Determine the (X, Y) coordinate at the center of the cell enclosing the given text.  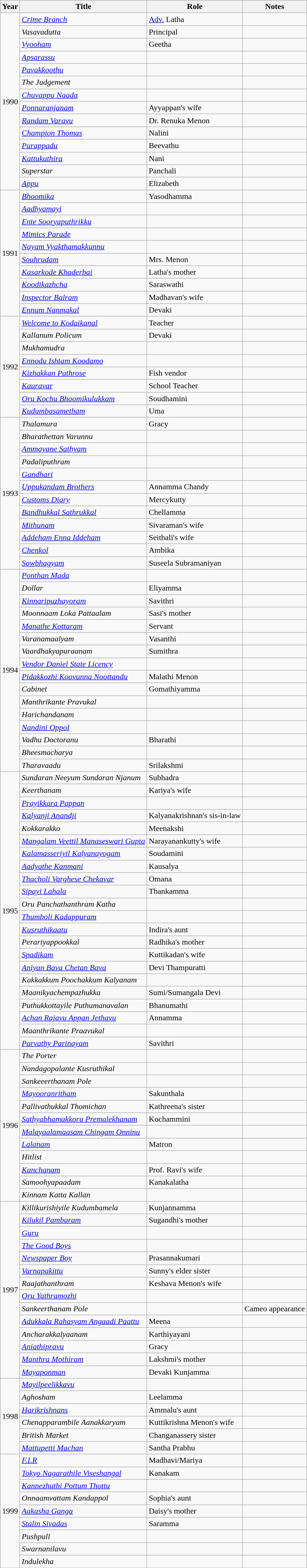
Swarnanilavu (83, 1549)
Bandhukkal Sathrukkal (83, 512)
Kasarkode Khaderbai (83, 272)
Killikurishiyile Kudumbamela (83, 1208)
Aghosham (83, 1397)
Keerthanam (83, 790)
Dollar (83, 588)
Vasanthi (195, 639)
Teacher (195, 323)
Uma (195, 411)
Elizabeth (195, 184)
Bheesmacharya (83, 752)
Raajathanthram (83, 1283)
1994 (10, 670)
Kudumbasametham (83, 411)
Cameo appearance (274, 1309)
Kattukuthira (83, 158)
Ennodu Ishtam Koodamo (83, 360)
Lalanam (83, 1144)
Samoohyapaadam (83, 1182)
1992 (10, 367)
Tokyo Nagarathile Viseshangal (83, 1473)
Ayyappan's wife (195, 108)
Customs Diary (83, 500)
Inspector Balram (83, 297)
Adv. Latha (195, 19)
Lakshmi's mother (195, 1359)
Kizhakkan Pathrose (83, 373)
Varnapakittu (83, 1271)
Kanakam (195, 1473)
Addeham Enna Iddeham (83, 537)
Principal (195, 32)
Kokkarakko (83, 828)
Mercykutty (195, 500)
Sivaraman's wife (195, 525)
Achan Rajavu Appan Jethavu (83, 1018)
Ambika (195, 550)
Pallivathukkal Thomichan (83, 1106)
Sumithra (195, 651)
Devaki Kunjamma (195, 1372)
Oru Yathramozhi (83, 1296)
Meena (195, 1321)
Sugandhi's mother (195, 1220)
Vaardhakyapuraanam (83, 651)
Seithali's wife (195, 537)
Chenkol (83, 550)
Cabinet (83, 689)
Nani (195, 158)
Manthra Mothiram (83, 1359)
Gandhari (83, 474)
Kunjannamma (195, 1208)
Kilukil Pambaram (83, 1220)
Sowbhagyam (83, 563)
Sophia's aunt (195, 1498)
Kuttikadan's wife (195, 955)
Keshava Menon's wife (195, 1283)
Kuttikrishna Menon's wife (195, 1423)
Soudamini (195, 854)
Purappadu (83, 145)
Kausalya (195, 866)
Kariya's wife (195, 790)
F.I.R (83, 1460)
Kinnaripuzhayoram (83, 601)
Champion Thomas (83, 133)
Kauravar (83, 386)
Kanchanam (83, 1169)
Chenapparambile Aanakkaryam (83, 1423)
Parvathy Parinayam (83, 1043)
Newspaper Boy (83, 1258)
Narayanankutty's wife (195, 841)
Ammalu's aunt (195, 1410)
Vendor Daniel State Licency (83, 664)
Nayam Vyakthamakkunnu (83, 247)
Prasannakumari (195, 1258)
Kochammini (195, 1119)
Malayaalamaasam Chingam Onninu (83, 1132)
Ammayane Sathyam (83, 449)
Meenakshi (195, 828)
Kalyanakrishnan's sis-in-law (195, 816)
Role (195, 7)
Prayikkara Pappan (83, 803)
Dr. Renuka Menon (195, 120)
Changanassery sister (195, 1435)
Maanikyachempazhukka (83, 993)
Guru (83, 1233)
Kallanum Policum (83, 335)
Kalamasseriyil Kalyanayogam (83, 854)
Title (83, 7)
Nandini Oppol (83, 727)
1997 (10, 1290)
The Porter (83, 1056)
Mattupetti Machan (83, 1448)
Srilakshmi (195, 765)
Nandagopalante Kusruthikal (83, 1068)
Aakasha Ganga (83, 1511)
Sankeeerthanam Pole (83, 1081)
1998 (10, 1416)
Ancharakkalyaanam (83, 1334)
Kathreena's sister (195, 1106)
Malathi Menon (195, 677)
Omana (195, 879)
Annamma (195, 1018)
Harichandanam (83, 714)
School Teacher (195, 386)
Bharathettan Varunnu (83, 436)
1990 (10, 102)
Yasodhamma (195, 196)
Mrs. Menon (195, 259)
Saraswathi (195, 285)
1995 (10, 911)
Sunny's elder sister (195, 1271)
Pidakkozhi Koovunna Noottandu (83, 677)
Stalin Sivadas (83, 1523)
Varanamaalyam (83, 639)
Uppukandam Brothers (83, 487)
Pushpull (83, 1536)
Kusruthikaatu (83, 929)
Saramma (195, 1523)
Padaliputhram (83, 462)
Onnaamvattam Kandappol (83, 1498)
Indulekha (83, 1561)
Mangalam Veettil Manaseswari Gupta (83, 841)
Mayooranritham (83, 1094)
Ponthan Mada (83, 576)
1993 (10, 494)
Ennum Nanmakal (83, 310)
Sasi's mother (195, 613)
Servant (195, 626)
Vasavadutta (83, 32)
Bhoomika (83, 196)
Apsarassu (83, 57)
Crime Branch (83, 19)
The Judgement (83, 82)
The Good Boys (83, 1245)
Prof. Ravi's wife (195, 1169)
Kakkakkum Poochakkum Kalyanam (83, 980)
Moonnaam Loka Pattaalam (83, 613)
Sakunthala (195, 1094)
Kalyanji Anandji (83, 816)
Manathe Kottaram (83, 626)
Adukkala Rahasyam Angaadi Paattu (83, 1321)
Koodikazhcha (83, 285)
Maanthrikante Praavukal (83, 1031)
Pavakkoothu (83, 70)
Beevathu (195, 145)
Year (10, 7)
Mithunam (83, 525)
Aniyan Bava Chetan Bava (83, 968)
1996 (10, 1125)
Randam Varavu (83, 120)
Madhavan's wife (195, 297)
Suseela Subramaniyan (195, 563)
Soudhamini (195, 399)
Sathyabhamakkoru Premalekhanam (83, 1119)
Bharathi (195, 740)
Indira's aunt (195, 929)
Devi Thampuratti (195, 968)
Eliyamma (195, 588)
Thacholi Varghese Chekavar (83, 879)
Daisy's mother (195, 1511)
Oru Kochu Bhoomikulukkam (83, 399)
Aadhyamayi (83, 209)
Ente Sooryaputhrikku (83, 222)
Superstar (83, 171)
Sumi/Sumangala Devi (195, 993)
Geetha (195, 45)
Kinnam Katta Kallan (83, 1195)
Kannezhuthi Pottum Thottu (83, 1486)
Matron (195, 1144)
Chellamma (195, 512)
Notes (274, 7)
Leelamma (195, 1397)
1991 (10, 253)
Mimics Parade (83, 234)
Radhika's mother (195, 942)
Thalamura (83, 424)
Thumboli Kadappuram (83, 917)
Vyooham (83, 45)
Karthiyayani (195, 1334)
British Market (83, 1435)
Spadikam (83, 955)
Hitlist (83, 1157)
Sundaran Neeyum Sundaran Njanum (83, 778)
Gomathiyamma (195, 689)
Subhadra (195, 778)
Santha Prabhu (195, 1448)
Aniathipravu (83, 1346)
Harikrishnans (83, 1410)
Mayilpeelikkavu (83, 1385)
1999 (10, 1511)
Sankeerthanam Pole (83, 1309)
Appu (83, 184)
Ponnaranjanam (83, 108)
Vadhu Doctoranu (83, 740)
Puthukkottayile Puthumanavalan (83, 1005)
Madhavi/Mariya (195, 1460)
Annamma Chandy (195, 487)
Fish vendor (195, 373)
Welcome to Kodaikanal (83, 323)
Mayaponman (83, 1372)
Mukhamudra (83, 348)
Oru Panchathanthram Katha (83, 904)
Kanakalatha (195, 1182)
Thankamma (195, 891)
Sipayi Lahala (83, 891)
Bhanumathi (195, 1005)
Aadyathe Kanmani (83, 866)
Chuvappu Naada (83, 95)
Tharavaadu (83, 765)
Souhrudam (83, 259)
Nalini (195, 133)
Latha's mother (195, 272)
Perariyappookkal (83, 942)
Manthrikante Pravukal (83, 702)
Panchali (195, 171)
